Locate the cell with the specified text and output its [X, Y] center coordinate. 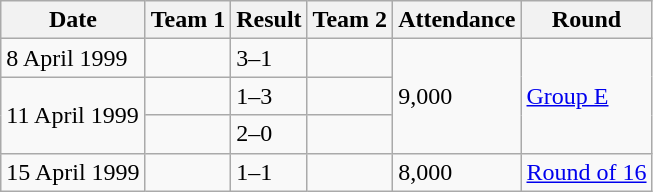
Date [73, 20]
8,000 [457, 172]
9,000 [457, 96]
2–0 [269, 134]
15 April 1999 [73, 172]
3–1 [269, 58]
Result [269, 20]
11 April 1999 [73, 115]
Round [586, 20]
Team 1 [188, 20]
Round of 16 [586, 172]
1–1 [269, 172]
Attendance [457, 20]
Team 2 [350, 20]
Group E [586, 96]
8 April 1999 [73, 58]
1–3 [269, 96]
